Capture the cell that displays the provided text and extract its (X, Y) central coordinate. 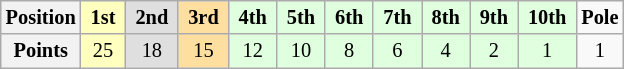
9th (494, 17)
6 (397, 51)
18 (152, 51)
10 (301, 51)
7th (397, 17)
2nd (152, 17)
5th (301, 17)
Pole (600, 17)
10th (547, 17)
8 (349, 51)
2 (494, 51)
Position (41, 17)
3rd (203, 17)
1st (104, 17)
4 (446, 51)
15 (203, 51)
12 (253, 51)
6th (349, 17)
25 (104, 51)
Points (41, 51)
8th (446, 17)
4th (253, 17)
